Scan for the cell matching the given text and deliver its (x, y) coordinate at center. 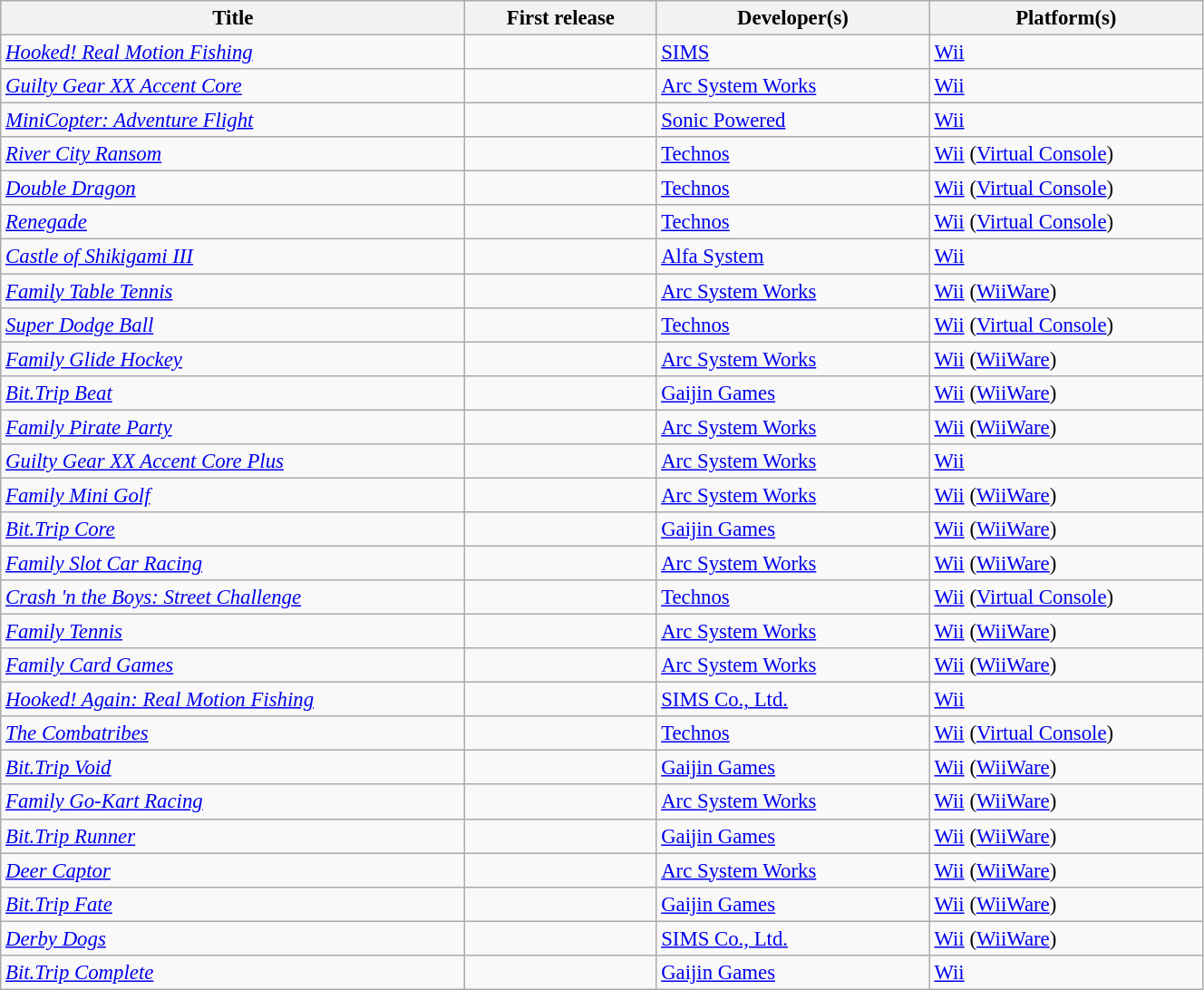
Bit.Trip Runner (233, 836)
River City Ransom (233, 154)
Castle of Shikigami III (233, 257)
Developer(s) (792, 18)
MiniCopter: Adventure Flight (233, 121)
Bit.Trip Core (233, 529)
Family Glide Hockey (233, 359)
Double Dragon (233, 189)
Hooked! Again: Real Motion Fishing (233, 700)
Crash 'n the Boys: Street Challenge (233, 597)
Bit.Trip Void (233, 768)
Bit.Trip Fate (233, 904)
Family Go-Kart Racing (233, 802)
Bit.Trip Beat (233, 393)
Family Pirate Party (233, 427)
Title (233, 18)
First release (560, 18)
SIMS (792, 53)
Renegade (233, 222)
Derby Dogs (233, 938)
Hooked! Real Motion Fishing (233, 53)
The Combatribes (233, 733)
Alfa System (792, 257)
Family Tennis (233, 632)
Deer Captor (233, 870)
Bit.Trip Complete (233, 973)
Family Card Games (233, 665)
Sonic Powered (792, 121)
Guilty Gear XX Accent Core (233, 86)
Super Dodge Ball (233, 325)
Family Table Tennis (233, 291)
Family Slot Car Racing (233, 563)
Platform(s) (1066, 18)
Guilty Gear XX Accent Core Plus (233, 461)
Family Mini Golf (233, 495)
